Provide the [X, Y] coordinate of the cell's center where the given text is located.  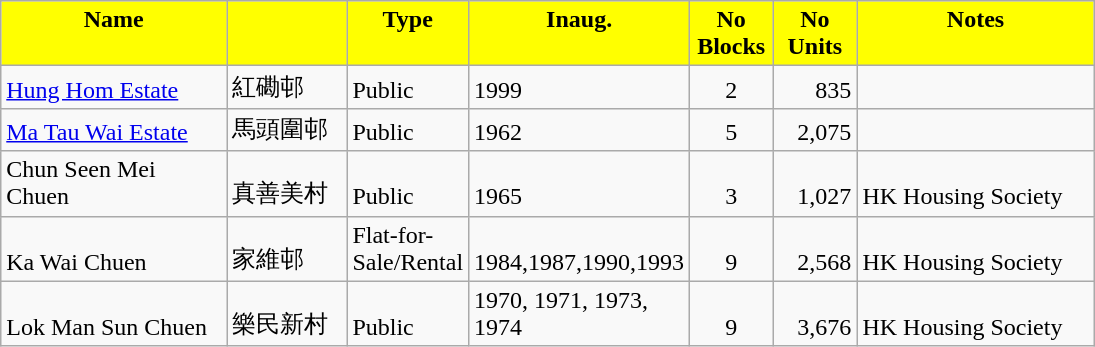
Name [114, 34]
家維邨 [287, 248]
馬頭圍邨 [287, 130]
3,676 [815, 314]
Lok Man Sun Chuen [114, 314]
真善美村 [287, 184]
1999 [580, 88]
1984,1987,1990,1993 [580, 248]
No Blocks [732, 34]
2,568 [815, 248]
No Units [815, 34]
Type [408, 34]
3 [732, 184]
紅磡邨 [287, 88]
1965 [580, 184]
Chun Seen Mei Chuen [114, 184]
2 [732, 88]
1,027 [815, 184]
Notes [976, 34]
Inaug. [580, 34]
Ma Tau Wai Estate [114, 130]
1970, 1971, 1973, 1974 [580, 314]
835 [815, 88]
樂民新村 [287, 314]
Ka Wai Chuen [114, 248]
5 [732, 130]
1962 [580, 130]
2,075 [815, 130]
Flat-for-Sale/Rental [408, 248]
Hung Hom Estate [114, 88]
